Provide the (x, y) coordinate of the cell's center where the given text is located.  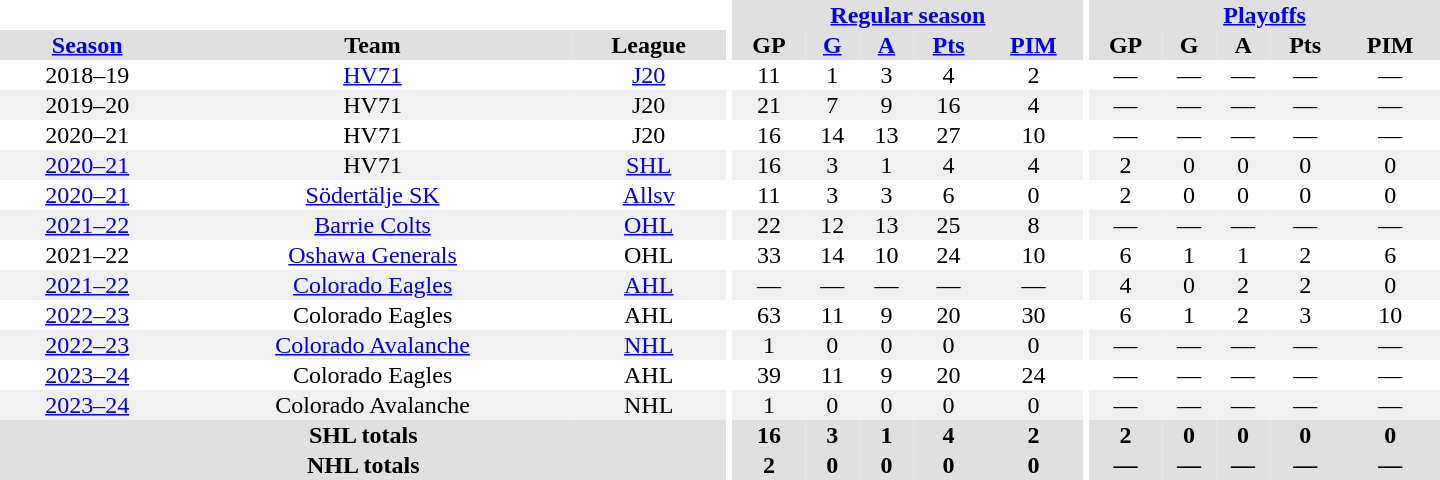
Barrie Colts (372, 225)
21 (770, 105)
7 (832, 105)
63 (770, 315)
2018–19 (87, 75)
Allsv (649, 195)
Oshawa Generals (372, 255)
NHL totals (364, 465)
Team (372, 45)
Södertälje SK (372, 195)
2019–20 (87, 105)
22 (770, 225)
33 (770, 255)
12 (832, 225)
Playoffs (1264, 15)
27 (949, 135)
League (649, 45)
Season (87, 45)
25 (949, 225)
SHL totals (364, 435)
SHL (649, 165)
8 (1034, 225)
39 (770, 375)
30 (1034, 315)
Regular season (908, 15)
